Output the [x, y] coordinate of the center of the cell containing the given text.  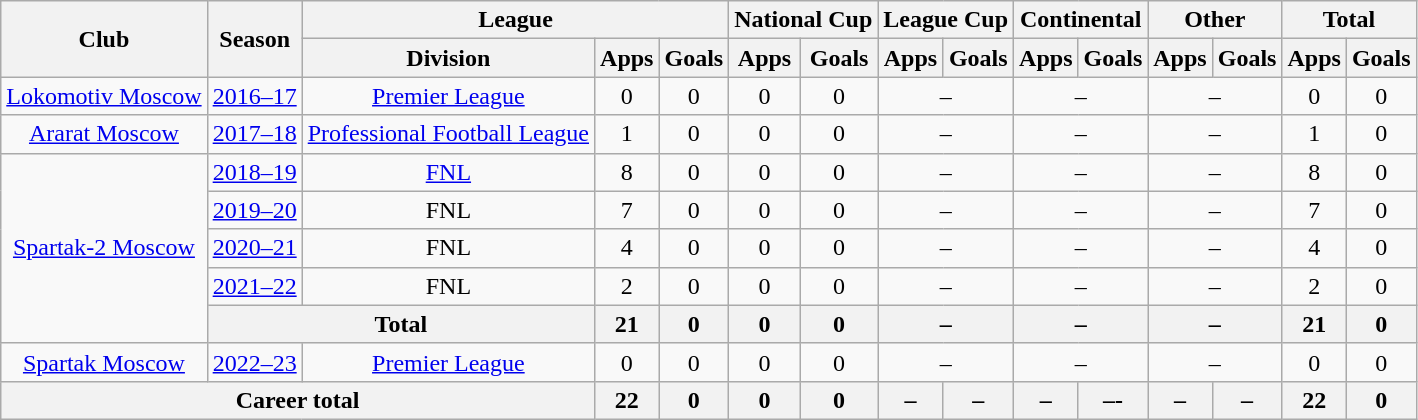
National Cup [804, 20]
2020–21 [254, 248]
League Cup [946, 20]
2019–20 [254, 210]
Lokomotiv Moscow [104, 96]
Ararat Moscow [104, 134]
Division [448, 58]
Spartak-2 Moscow [104, 248]
–- [1113, 400]
2016–17 [254, 96]
League [516, 20]
Other [1215, 20]
Spartak Moscow [104, 362]
Season [254, 39]
2021–22 [254, 286]
2022–23 [254, 362]
2017–18 [254, 134]
Professional Football League [448, 134]
2018–19 [254, 172]
Club [104, 39]
Continental [1081, 20]
Career total [298, 400]
